Find where the given text appears and provide that cell's center as (x, y) coordinate. 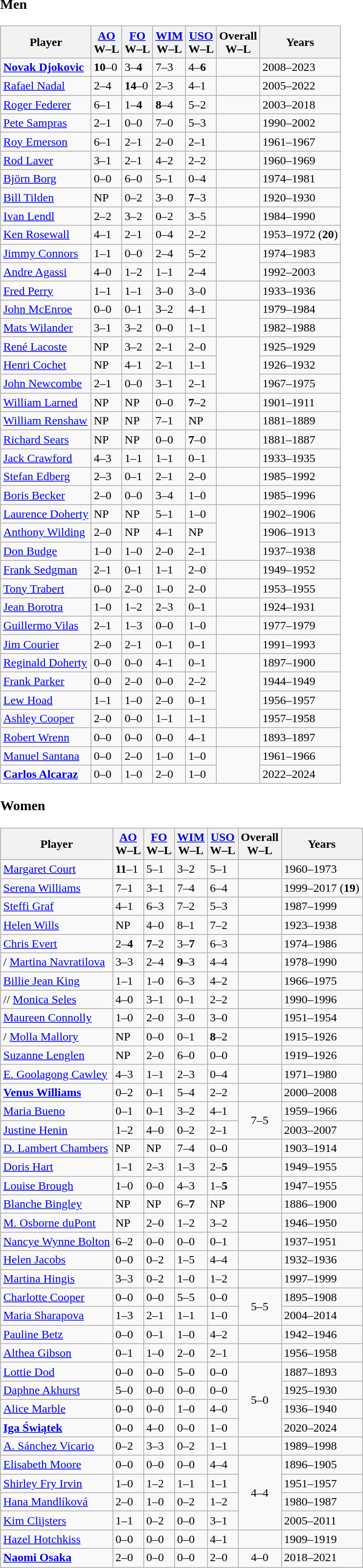
1924–1931 (300, 607)
Doris Hart (57, 1167)
2003–2007 (322, 1130)
Venus Williams (57, 1092)
1992–2003 (300, 272)
1974–1986 (322, 944)
1947–1955 (322, 1186)
1949–1952 (300, 570)
M. Osborne duPont (57, 1223)
Chris Evert (57, 944)
1967–1975 (300, 384)
1906–1913 (300, 532)
1977–1979 (300, 625)
Hazel Hotchkiss (57, 1539)
Frank Parker (46, 682)
5–4 (191, 1092)
Jean Borotra (46, 607)
Nancye Wynne Bolton (57, 1241)
7–5 (260, 1120)
Ken Rosewall (46, 235)
1989–1998 (322, 1446)
Anthony Wilding (46, 532)
2–5 (223, 1167)
Roy Emerson (46, 142)
1985–1992 (300, 477)
1895–1908 (322, 1297)
Alice Marble (57, 1409)
1881–1889 (300, 421)
Novak Djokovic (46, 67)
1974–1983 (300, 253)
D. Lambert Chambers (57, 1148)
// Monica Seles (57, 999)
Naomi Osaka (57, 1558)
Louise Brough (57, 1186)
1881–1887 (300, 440)
2022–2024 (300, 774)
E. Goolagong Cawley (57, 1074)
2008–2023 (300, 67)
3–7 (191, 944)
1933–1935 (300, 458)
Tony Trabert (46, 588)
René Lacoste (46, 346)
1957–1958 (300, 719)
Laurence Doherty (46, 514)
1956–1958 (322, 1353)
1903–1914 (322, 1148)
1984–1990 (300, 216)
11–1 (128, 869)
1–4 (137, 105)
1886–1900 (322, 1204)
9–3 (191, 962)
Carlos Alcaraz (46, 774)
Robert Wrenn (46, 737)
2004–2014 (322, 1316)
1997–1999 (322, 1279)
1971–1980 (322, 1074)
Henri Cochet (46, 365)
8–4 (169, 105)
Charlotte Cooper (57, 1297)
1999–2017 (19) (322, 888)
1937–1951 (322, 1241)
3–5 (201, 216)
Andre Agassi (46, 272)
Manuel Santana (46, 756)
Suzanne Lenglen (57, 1055)
Mats Wilander (46, 328)
1960–1973 (322, 869)
6–7 (191, 1204)
1946–1950 (322, 1223)
Richard Sears (46, 440)
1979–1984 (300, 309)
1923–1938 (322, 925)
Jim Courier (46, 644)
1990–1996 (322, 999)
2005–2011 (322, 1521)
Daphne Akhurst (57, 1390)
1937–1938 (300, 551)
Guillermo Vilas (46, 625)
Lew Hoad (46, 700)
Maria Sharapova (57, 1316)
1982–1988 (300, 328)
1909–1919 (322, 1539)
Frank Sedgman (46, 570)
1919–1926 (322, 1055)
Elisabeth Moore (57, 1465)
Ivan Lendl (46, 216)
1936–1940 (322, 1409)
1887–1893 (322, 1371)
Steffi Graf (57, 906)
1944–1949 (300, 682)
Björn Borg (46, 179)
Jimmy Connors (46, 253)
Jack Crawford (46, 458)
William Larned (46, 402)
Don Budge (46, 551)
Maureen Connolly (57, 1018)
Rafael Nadal (46, 86)
1990–2002 (300, 123)
1901–1911 (300, 402)
Blanche Bingley (57, 1204)
Hana Mandlíková (57, 1502)
Shirley Fry Irvin (57, 1483)
1961–1966 (300, 756)
6–4 (223, 888)
1959–1966 (322, 1111)
2000–2008 (322, 1092)
Billie Jean King (57, 981)
2005–2022 (300, 86)
1925–1930 (322, 1390)
1915–1926 (322, 1037)
Althea Gibson (57, 1353)
1953–1955 (300, 588)
1978–1990 (322, 962)
Ashley Cooper (46, 719)
1991–1993 (300, 644)
Rod Laver (46, 160)
1896–1905 (322, 1465)
Martina Hingis (57, 1279)
Pete Sampras (46, 123)
1980–1987 (322, 1502)
Margaret Court (57, 869)
6–2 (128, 1241)
2020–2024 (322, 1427)
1902–1906 (300, 514)
/ Molla Mallory (57, 1037)
/ Martina Navratilova (57, 962)
1942–1946 (322, 1334)
Helen Jacobs (57, 1260)
William Renshaw (46, 421)
8–2 (223, 1037)
1974–1981 (300, 179)
1925–1929 (300, 346)
1949–1955 (322, 1167)
1951–1957 (322, 1483)
Reginald Doherty (46, 663)
Lottie Dod (57, 1371)
1961–1967 (300, 142)
Stefan Edberg (46, 477)
Fred Perry (46, 290)
1985–1996 (300, 495)
1960–1969 (300, 160)
1956–1957 (300, 700)
2003–2018 (300, 105)
Iga Świątek (57, 1427)
14–0 (137, 86)
Serena Williams (57, 888)
Roger Federer (46, 105)
A. Sánchez Vicario (57, 1446)
1897–1900 (300, 663)
1987–1999 (322, 906)
1953–1972 (20) (300, 235)
1893–1897 (300, 737)
1926–1932 (300, 365)
John McEnroe (46, 309)
10–0 (107, 67)
2018–2021 (322, 1558)
1951–1954 (322, 1018)
1966–1975 (322, 981)
Boris Becker (46, 495)
Kim Clijsters (57, 1521)
4–6 (201, 67)
John Newcombe (46, 384)
Maria Bueno (57, 1111)
Pauline Betz (57, 1334)
1932–1936 (322, 1260)
Bill Tilden (46, 198)
1920–1930 (300, 198)
Helen Wills (57, 925)
1933–1936 (300, 290)
8–1 (191, 925)
Justine Henin (57, 1130)
